From the cell containing the given text, extract its center point as (X, Y) coordinate. 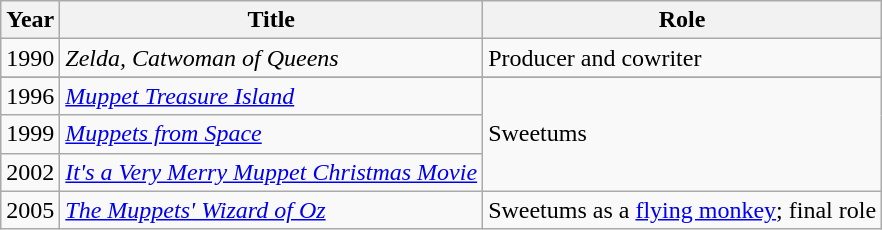
Muppet Treasure Island (272, 96)
2005 (30, 210)
1999 (30, 134)
Title (272, 20)
Muppets from Space (272, 134)
Year (30, 20)
Sweetums (682, 134)
Role (682, 20)
2002 (30, 172)
It's a Very Merry Muppet Christmas Movie (272, 172)
Sweetums as a flying monkey; final role (682, 210)
Producer and cowriter (682, 58)
1996 (30, 96)
The Muppets' Wizard of Oz (272, 210)
1990 (30, 58)
Zelda, Catwoman of Queens (272, 58)
